Find where the given text appears and provide that cell's center as [x, y] coordinate. 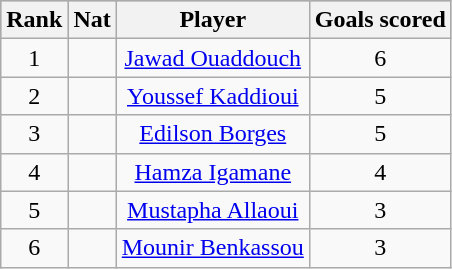
Youssef Kaddioui [212, 96]
Rank [34, 20]
2 [34, 96]
Player [212, 20]
Mounir Benkassou [212, 248]
Mustapha Allaoui [212, 210]
Hamza Igamane [212, 172]
1 [34, 58]
Goals scored [380, 20]
Nat [92, 20]
Edilson Borges [212, 134]
Jawad Ouaddouch [212, 58]
